Return (X, Y) of the center of cell containing provided text 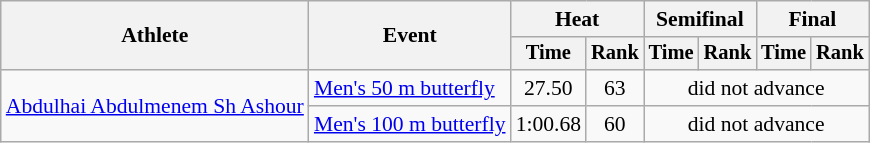
Abdulhai Abdulmenem Sh Ashour (155, 106)
Final (812, 19)
Event (410, 36)
27.50 (548, 88)
Athlete (155, 36)
Men's 50 m butterfly (410, 88)
60 (615, 124)
Heat (578, 19)
63 (615, 88)
Men's 100 m butterfly (410, 124)
1:00.68 (548, 124)
Semifinal (700, 19)
